Search for the cell housing the specified text and yield its [x, y] center coordinate. 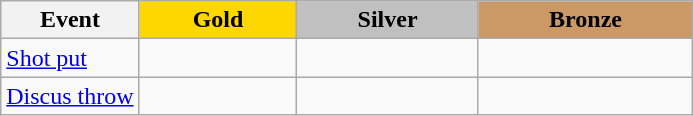
Silver [388, 20]
Bronze [585, 20]
Discus throw [70, 96]
Gold [218, 20]
Event [70, 20]
Shot put [70, 58]
